From the cell containing the given text, extract its center point as (x, y) coordinate. 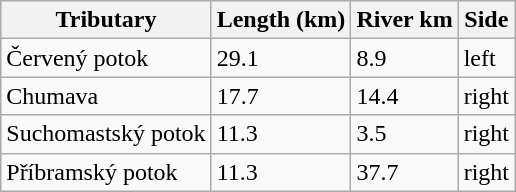
Side (486, 20)
Suchomastský potok (106, 134)
14.4 (404, 96)
Červený potok (106, 58)
29.1 (281, 58)
Tributary (106, 20)
River km (404, 20)
3.5 (404, 134)
8.9 (404, 58)
Length (km) (281, 20)
left (486, 58)
Chumava (106, 96)
37.7 (404, 172)
17.7 (281, 96)
Příbramský potok (106, 172)
